Detect which cell encompasses the target text, then output its (X, Y) center coordinate. 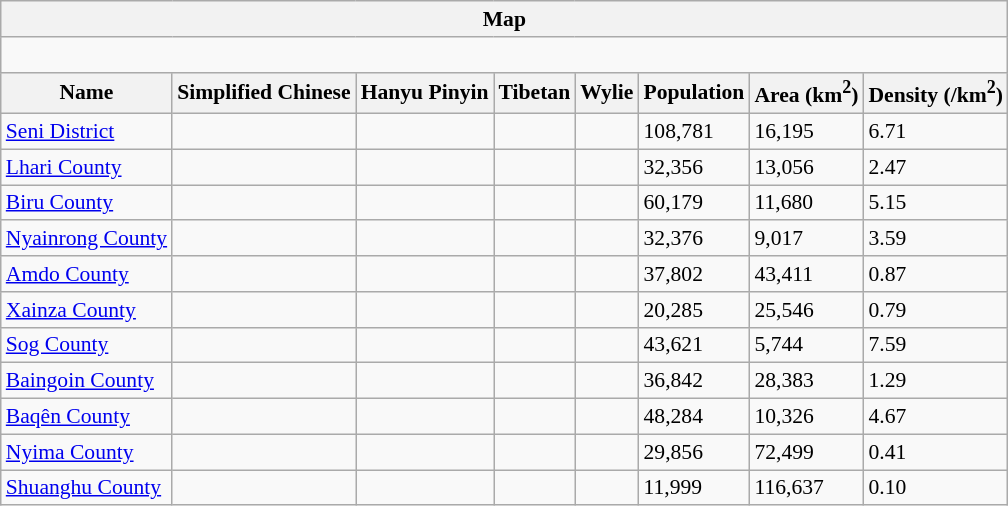
11,999 (694, 488)
10,326 (806, 417)
Xainza County (86, 310)
Wylie (606, 92)
Baingoin County (86, 381)
Lhari County (86, 167)
Simplified Chinese (264, 92)
116,637 (806, 488)
43,621 (694, 345)
Hanyu Pinyin (425, 92)
0.10 (935, 488)
Nyainrong County (86, 239)
Seni District (86, 132)
43,411 (806, 274)
37,802 (694, 274)
0.79 (935, 310)
Baqên County (86, 417)
Shuanghu County (86, 488)
Density (/km2) (935, 92)
25,546 (806, 310)
2.47 (935, 167)
11,680 (806, 203)
0.87 (935, 274)
Nyima County (86, 452)
Map (504, 19)
Area (km2) (806, 92)
20,285 (694, 310)
48,284 (694, 417)
9,017 (806, 239)
29,856 (694, 452)
Sog County (86, 345)
32,356 (694, 167)
3.59 (935, 239)
7.59 (935, 345)
Amdo County (86, 274)
72,499 (806, 452)
5,744 (806, 345)
32,376 (694, 239)
Tibetan (535, 92)
36,842 (694, 381)
108,781 (694, 132)
4.67 (935, 417)
6.71 (935, 132)
28,383 (806, 381)
0.41 (935, 452)
5.15 (935, 203)
1.29 (935, 381)
13,056 (806, 167)
Name (86, 92)
60,179 (694, 203)
Biru County (86, 203)
16,195 (806, 132)
Population (694, 92)
